Return the (x, y) coordinate for the center point of the cell that contains the specified text.  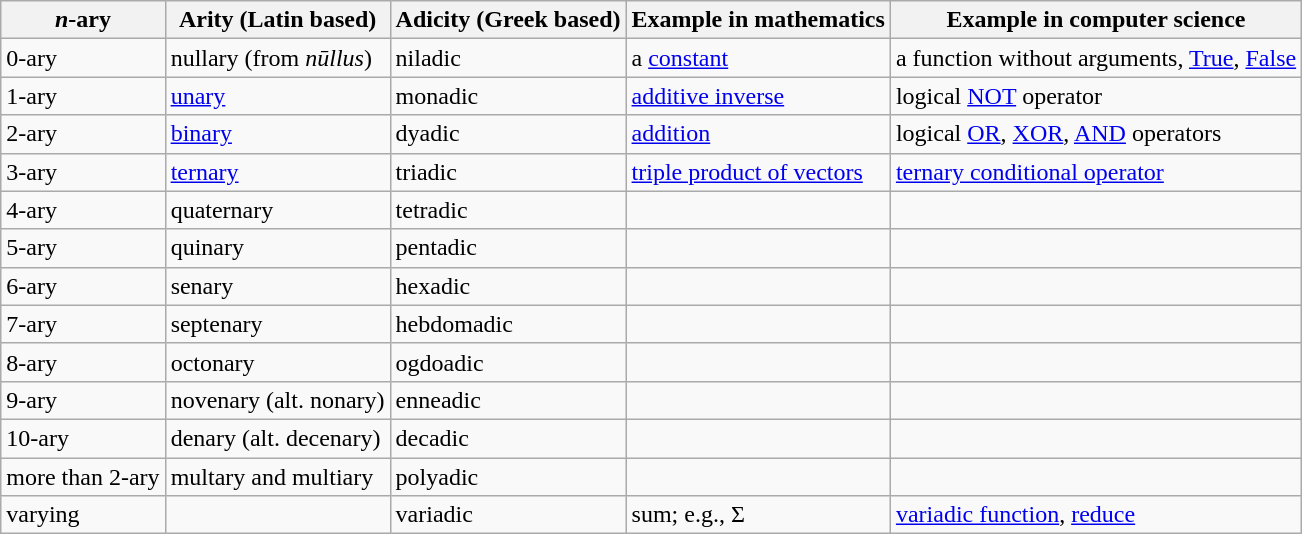
more than 2-ary (83, 477)
nullary (from nūllus) (278, 58)
multary and multiary (278, 477)
monadic (508, 96)
tetradic (508, 210)
novenary (alt. nonary) (278, 400)
7-ary (83, 324)
niladic (508, 58)
4-ary (83, 210)
binary (278, 134)
polyadic (508, 477)
Example in mathematics (758, 20)
ogdoadic (508, 362)
denary (alt. decenary) (278, 438)
triadic (508, 172)
5-ary (83, 248)
sum; e.g., Σ (758, 515)
2-ary (83, 134)
hebdomadic (508, 324)
quinary (278, 248)
8-ary (83, 362)
addition (758, 134)
ternary (278, 172)
dyadic (508, 134)
hexadic (508, 286)
a function without arguments, True, False (1096, 58)
variadic (508, 515)
triple product of vectors (758, 172)
enneadic (508, 400)
septenary (278, 324)
6-ary (83, 286)
logical NOT operator (1096, 96)
Arity (Latin based) (278, 20)
variadic function, reduce (1096, 515)
senary (278, 286)
n-ary (83, 20)
octonary (278, 362)
ternary conditional operator (1096, 172)
unary (278, 96)
decadic (508, 438)
logical OR, XOR, AND operators (1096, 134)
9-ary (83, 400)
a constant (758, 58)
additive inverse (758, 96)
Example in computer science (1096, 20)
0-ary (83, 58)
3-ary (83, 172)
1-ary (83, 96)
pentadic (508, 248)
10-ary (83, 438)
varying (83, 515)
quaternary (278, 210)
Adicity (Greek based) (508, 20)
